Output the [x, y] coordinate of the center of the cell containing the given text.  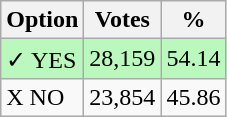
45.86 [194, 97]
% [194, 20]
Votes [122, 20]
✓ YES [42, 59]
Option [42, 20]
28,159 [122, 59]
23,854 [122, 97]
54.14 [194, 59]
X NO [42, 97]
